Extract the (X, Y) coordinate from the center of the cell holding the provided text.  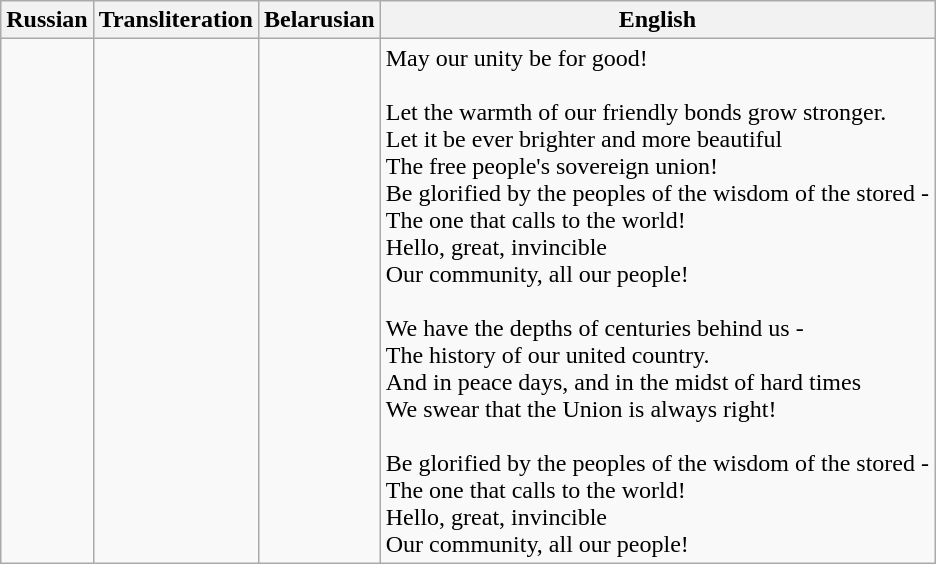
Russian (47, 20)
English (657, 20)
Transliteration (176, 20)
Belarusian (319, 20)
